Detect which cell encompasses the target text, then output its [x, y] center coordinate. 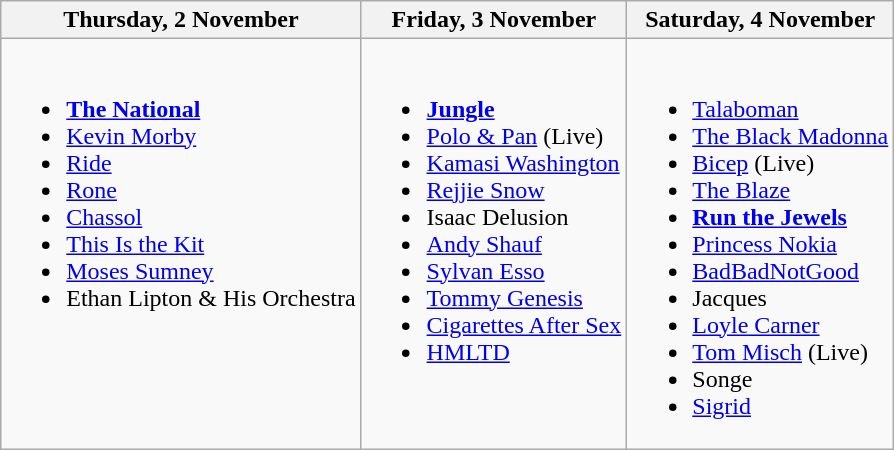
TalabomanThe Black MadonnaBicep (Live)The BlazeRun the JewelsPrincess NokiaBadBadNotGoodJacquesLoyle CarnerTom Misch (Live)SongeSigrid [760, 244]
Saturday, 4 November [760, 20]
Thursday, 2 November [181, 20]
JunglePolo & Pan (Live)Kamasi WashingtonRejjie SnowIsaac DelusionAndy ShaufSylvan EssoTommy GenesisCigarettes After SexHMLTD [494, 244]
The NationalKevin MorbyRideRoneChassolThis Is the KitMoses SumneyEthan Lipton & His Orchestra [181, 244]
Friday, 3 November [494, 20]
